Search for the cell housing the specified text and yield its (X, Y) center coordinate. 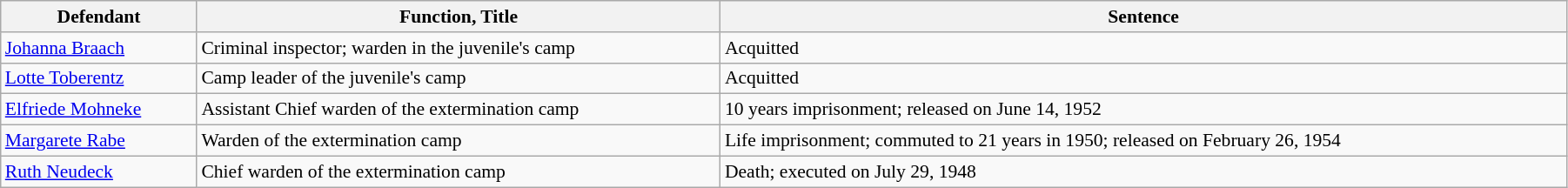
Ruth Neudeck (99, 171)
Defendant (99, 17)
Criminal inspector; warden in the juvenile's camp (459, 48)
Elfriede Mohneke (99, 110)
Assistant Chief warden of the extermination camp (459, 110)
Sentence (1143, 17)
Margarete Rabe (99, 141)
Life imprisonment; commuted to 21 years in 1950; released on February 26, 1954 (1143, 141)
10 years imprisonment; released on June 14, 1952 (1143, 110)
Warden of the extermination camp (459, 141)
Lotte Toberentz (99, 78)
Camp leader of the juvenile's camp (459, 78)
Johanna Braach (99, 48)
Death; executed on July 29, 1948 (1143, 171)
Function, Title (459, 17)
Chief warden of the extermination camp (459, 171)
